From the cell containing the given text, extract its center point as (x, y) coordinate. 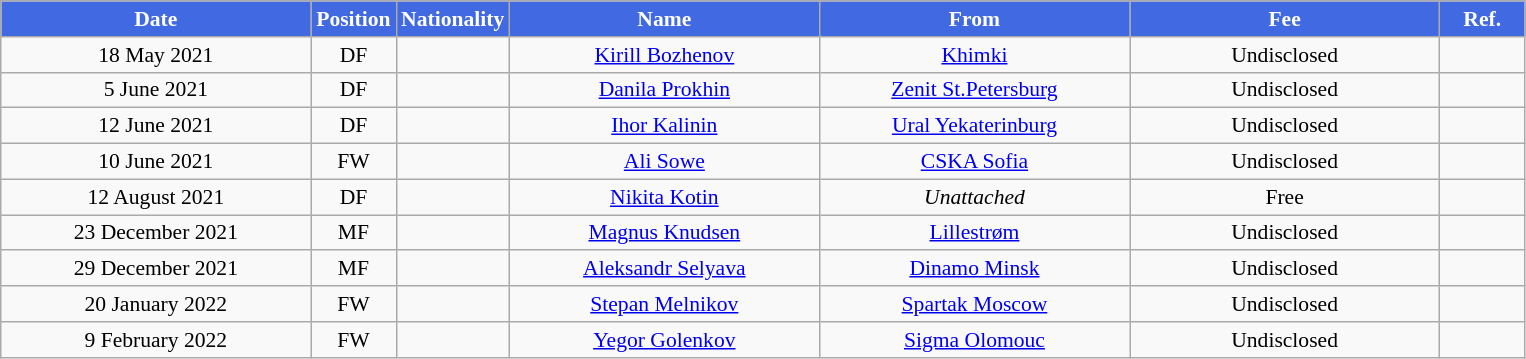
23 December 2021 (156, 233)
12 August 2021 (156, 197)
Aleksandr Selyava (664, 269)
Dinamo Minsk (974, 269)
10 June 2021 (156, 162)
Free (1285, 197)
29 December 2021 (156, 269)
Khimki (974, 55)
5 June 2021 (156, 90)
Sigma Olomouc (974, 340)
Lillestrøm (974, 233)
Fee (1285, 19)
Yegor Golenkov (664, 340)
Unattached (974, 197)
Danila Prokhin (664, 90)
Position (354, 19)
Date (156, 19)
Ali Sowe (664, 162)
18 May 2021 (156, 55)
Spartak Moscow (974, 304)
Nationality (452, 19)
Zenit St.Petersburg (974, 90)
Kirill Bozhenov (664, 55)
Stepan Melnikov (664, 304)
Ihor Kalinin (664, 126)
9 February 2022 (156, 340)
12 June 2021 (156, 126)
From (974, 19)
Nikita Kotin (664, 197)
Magnus Knudsen (664, 233)
Ref. (1482, 19)
20 January 2022 (156, 304)
Ural Yekaterinburg (974, 126)
CSKA Sofia (974, 162)
Name (664, 19)
